Find where the given text appears and provide that cell's center as [X, Y] coordinate. 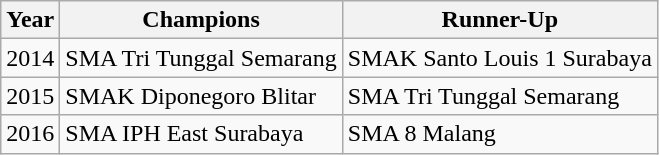
Year [30, 20]
SMAK Diponegoro Blitar [201, 96]
Runner-Up [500, 20]
2014 [30, 58]
2015 [30, 96]
SMA IPH East Surabaya [201, 134]
2016 [30, 134]
Champions [201, 20]
SMA 8 Malang [500, 134]
SMAK Santo Louis 1 Surabaya [500, 58]
